Provide the (x, y) coordinate of the cell's center where the given text is located.  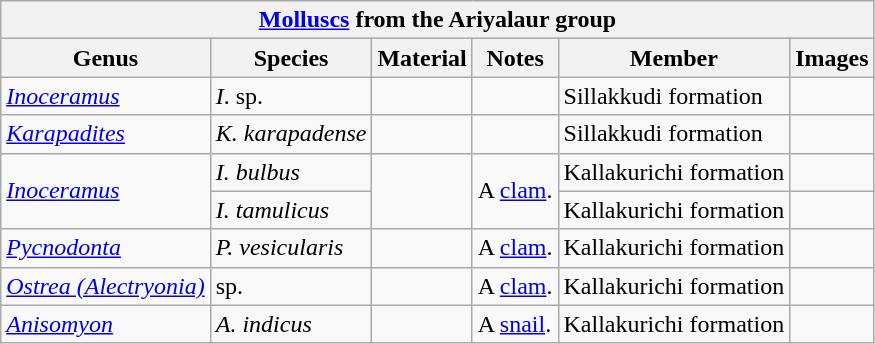
I. sp. (291, 96)
Member (674, 58)
Anisomyon (106, 324)
I. tamulicus (291, 210)
Ostrea (Alectryonia) (106, 286)
I. bulbus (291, 172)
sp. (291, 286)
Pycnodonta (106, 248)
Notes (515, 58)
P. vesicularis (291, 248)
K. karapadense (291, 134)
A snail. (515, 324)
Species (291, 58)
Material (422, 58)
Karapadites (106, 134)
Images (832, 58)
Genus (106, 58)
A. indicus (291, 324)
Molluscs from the Ariyalaur group (438, 20)
